Search for the cell housing the specified text and yield its [x, y] center coordinate. 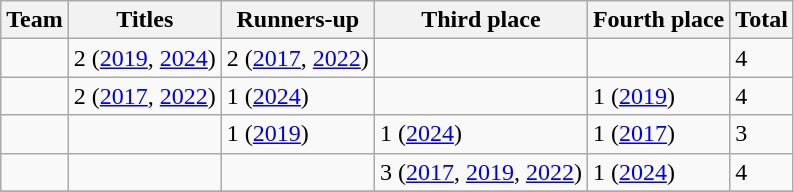
Third place [480, 20]
Team [35, 20]
1 (2017) [658, 134]
3 (2017, 2019, 2022) [480, 172]
2 (2019, 2024) [144, 58]
Total [762, 20]
3 [762, 134]
Titles [144, 20]
Runners-up [298, 20]
Fourth place [658, 20]
